Determine the (x, y) coordinate at the center of the cell enclosing the given text.  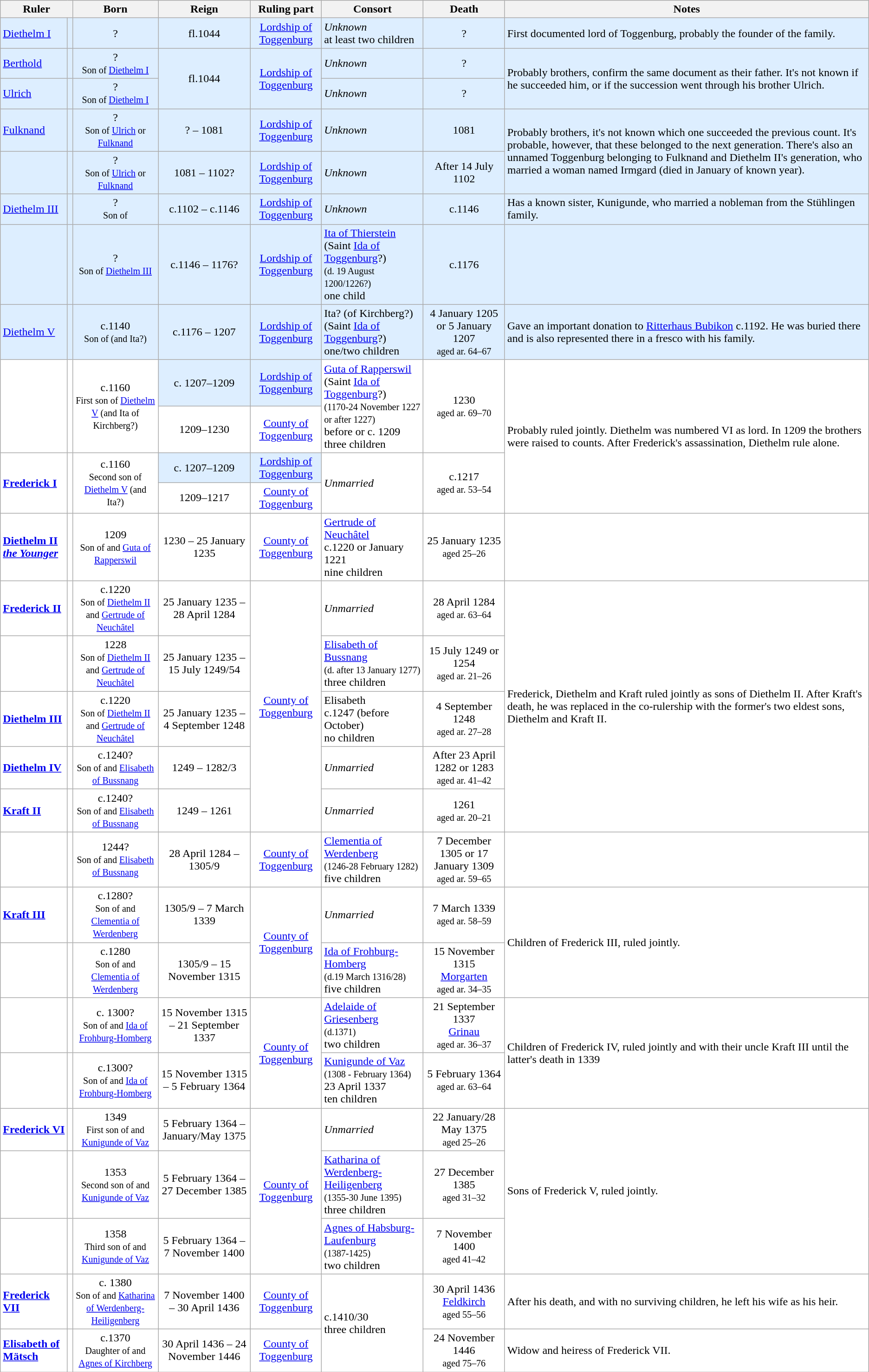
Ida of Frohburg-Homberg(d.19 March 1316/28)five children (372, 970)
25 January 1235aged 25–26 (464, 547)
c.1280Son of and Clementia of Werdenberg (115, 970)
c.1160Second son of Diethelm V (and Ita?) (115, 483)
22 January/28 May 1375aged 25–26 (464, 1129)
Reign (204, 9)
4 September 1248aged ar. 27–28 (464, 719)
Ruling part (286, 9)
1349First son of and Kunigunde of Vaz (115, 1129)
After 23 April 1282 or 1283aged ar. 41–42 (464, 768)
?Son of (115, 209)
Gave an important donation to Ritterhaus Bubikon c.1192. He was buried there and is also represented there in a fresco with his family. (687, 332)
1228Son of Diethelm II and Gertrude of Neuchâtel (115, 663)
Ulrich (34, 94)
1261aged ar. 20–21 (464, 811)
c.1176 (464, 264)
Diethelm I (34, 33)
c.1300?Son of and Ida of Frohburg-Homberg (115, 1080)
c.1140Son of (and Ita?) (115, 332)
Guta of Rapperswil (Saint Ida of Toggenburg?)(1170-24 November 1227 or after 1227)before or c. 1209three children (372, 406)
Death (464, 9)
7 December 1305 or 17 January 1309aged ar. 59–65 (464, 859)
28 April 1284 – 1305/9 (204, 859)
Gertrude of Neuchâtelc.1220 or January 1221 nine children (372, 547)
15 July 1249 or 1254aged ar. 21–26 (464, 663)
c.1217aged ar. 53–54 (464, 483)
Adelaide of Griesenberg(d.1371)two children (372, 1025)
Children of Frederick IV, ruled jointly and with their uncle Kraft III until the latter's death in 1339 (687, 1053)
Clementia of Werdenberg(1246-28 February 1282)five children (372, 859)
c. 1380Son of and Katharina of Werdenberg-Heiligenberg (115, 1301)
7 November 1400 – 30 April 1436 (204, 1301)
30 April 1436Feldkirchaged 55–56 (464, 1301)
1305/9 – 15 November 1315 (204, 970)
After his death, and with no surviving children, he left his wife as his heir. (687, 1301)
5 February 1364 – 7 November 1400 (204, 1246)
25 January 1235 – 15 July 1249/54 (204, 663)
30 April 1436 – 24 November 1446 (204, 1350)
1209–1217 (204, 497)
1305/9 – 7 March 1339 (204, 915)
1358Third son of and Kunigunde of Vaz (115, 1246)
Unknownat least two children (372, 33)
Diethelm IV (34, 768)
7 November 1400aged 41–42 (464, 1246)
Has a known sister, Kunigunde, who married a nobleman from the Stühlingen family. (687, 209)
After 14 July 1102 (464, 173)
4 January 1205 or 5 January 1207aged ar. 64–67 (464, 332)
Ita? (of Kirchberg?) (Saint Ida of Toggenburg?)one/two children (372, 332)
24 November 1446aged 75–76 (464, 1350)
Diethelm II the Younger (34, 547)
5 February 1364 – January/May 1375 (204, 1129)
21 September 1337Grinauaged ar. 36–37 (464, 1025)
Kraft III (34, 915)
Frederick VII (34, 1301)
c.1370Daughter of and Agnes of Kirchberg (115, 1350)
Children of Frederick III, ruled jointly. (687, 942)
Elisabeth of Mätsch (34, 1350)
Ita of Thierstein (Saint Ida of Toggenburg?)(d. 19 August 1200/1226?)one child (372, 264)
Frederick I (34, 483)
?Son of Diethelm III (115, 264)
Frederick VI (34, 1129)
Born (115, 9)
Frederick II (34, 609)
Agnes of Habsburg-Laufenburg(1387-1425)two children (372, 1246)
1209–1230 (204, 429)
1230 – 25 January 1235 (204, 547)
5 February 1364aged ar. 63–64 (464, 1080)
1081 – 1102? (204, 173)
1249 – 1282/3 (204, 768)
25 January 1235 – 28 April 1284 (204, 609)
1249 – 1261 (204, 811)
1353Second son of and Kunigunde of Vaz (115, 1185)
15 November 1315 – 21 September 1337 (204, 1025)
? – 1081 (204, 130)
c.1146 (464, 209)
c.1280?Son of and Clementia of Werdenberg (115, 915)
5 February 1364 – 27 December 1385 (204, 1185)
c.1160First son of Diethelm V (and Ita of Kirchberg?) (115, 406)
15 November 1315 – 5 February 1364 (204, 1080)
First documented lord of Toggenburg, probably the founder of the family. (687, 33)
28 April 1284aged ar. 63–64 (464, 609)
Notes (687, 9)
27 December 1385aged 31–32 (464, 1185)
Widow and heiress of Frederick VII. (687, 1350)
Sons of Frederick V, ruled jointly. (687, 1191)
15 November 1315Morgartenaged ar. 34–35 (464, 970)
Elisabeth of Bussnang(d. after 13 January 1277)three children (372, 663)
1244?Son of and Elisabeth of Bussnang (115, 859)
Kraft II (34, 811)
Elisabethc.1247 (before October)no children (372, 719)
Katharina of Werdenberg-Heiligenberg(1355-30 June 1395)three children (372, 1185)
7 March 1339aged ar. 58–59 (464, 915)
c.1146 – 1176? (204, 264)
Consort (372, 9)
1081 (464, 130)
c.1410/30three children (372, 1322)
1230aged ar. 69–70 (464, 406)
c.1102 – c.1146 (204, 209)
25 January 1235 – 4 September 1248 (204, 719)
Diethelm V (34, 332)
Ruler (37, 9)
c.1176 – 1207 (204, 332)
c. 1300?Son of and Ida of Frohburg-Homberg (115, 1025)
Fulknand (34, 130)
Berthold (34, 63)
1209Son of and Guta of Rapperswil (115, 547)
Kunigunde of Vaz(1308 - February 1364)23 April 1337ten children (372, 1080)
